For the text-containing cell, return its midpoint in [x, y] coordinate format. 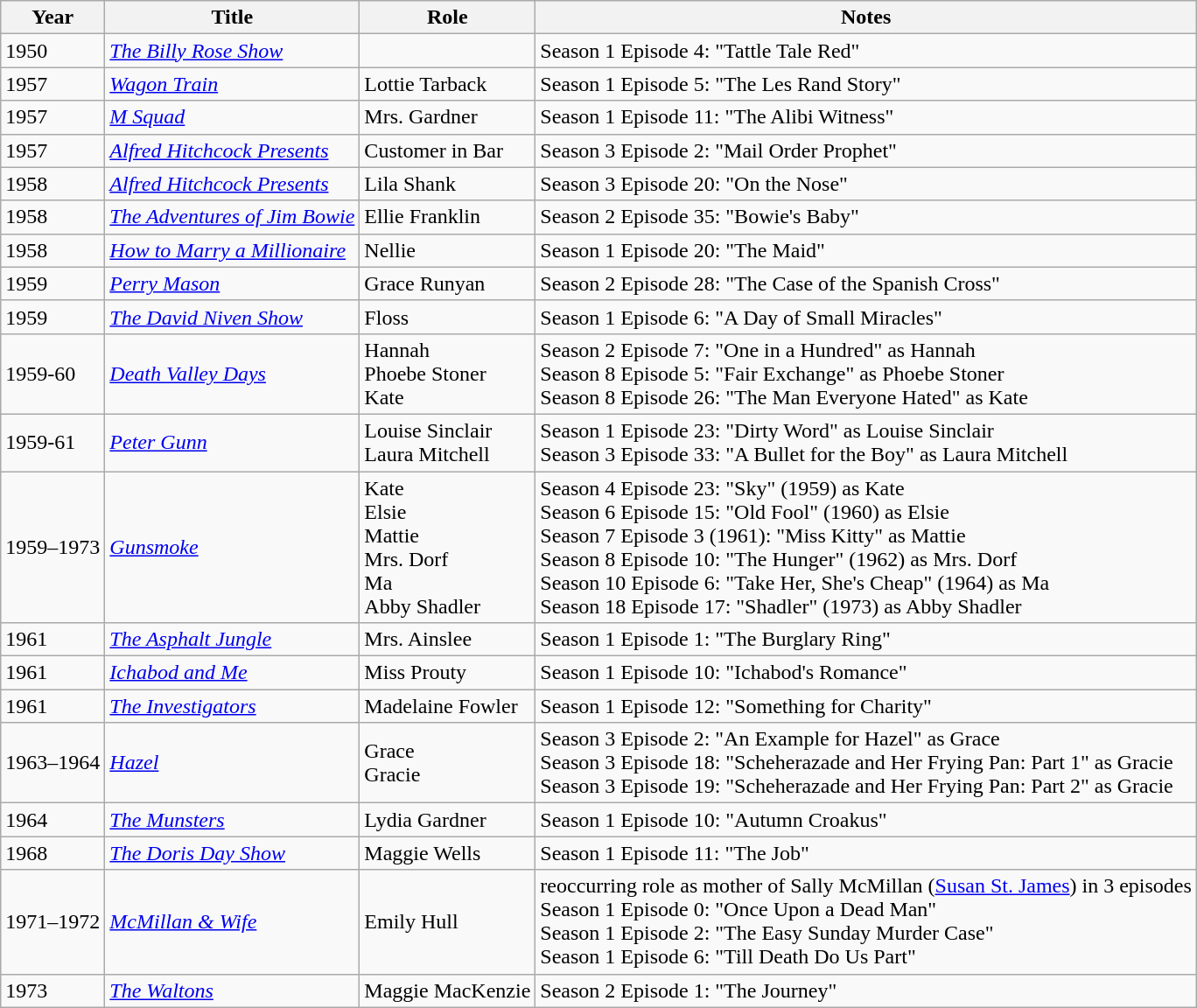
The Munsters [233, 820]
Season 1 Episode 10: "Autumn Croakus" [866, 820]
Wagon Train [233, 84]
The Waltons [233, 990]
McMillan & Wife [233, 922]
Peter Gunn [233, 443]
Season 3 Episode 20: "On the Nose" [866, 184]
Role [448, 17]
Lottie Tarback [448, 84]
1968 [52, 853]
Nellie [448, 250]
1971–1972 [52, 922]
Mrs. Ainslee [448, 640]
Mrs. Gardner [448, 117]
Ellie Franklin [448, 217]
The Doris Day Show [233, 853]
Miss Prouty [448, 673]
Season 1 Episode 10: "Ichabod's Romance" [866, 673]
Notes [866, 17]
KateElsieMattieMrs. DorfMaAbby Shadler [448, 546]
1950 [52, 51]
Season 3 Episode 2: "Mail Order Prophet" [866, 150]
Louise SinclairLaura Mitchell [448, 443]
Season 1 Episode 11: "The Alibi Witness" [866, 117]
The Investigators [233, 706]
The Asphalt Jungle [233, 640]
Lila Shank [448, 184]
Season 2 Episode 35: "Bowie's Baby" [866, 217]
Customer in Bar [448, 150]
M Squad [233, 117]
Season 2 Episode 28: "The Case of the Spanish Cross" [866, 283]
1959–1973 [52, 546]
1964 [52, 820]
Title [233, 17]
Maggie Wells [448, 853]
1973 [52, 990]
Season 1 Episode 12: "Something for Charity" [866, 706]
Madelaine Fowler [448, 706]
Season 1 Episode 23: "Dirty Word" as Louise SinclairSeason 3 Episode 33: "A Bullet for the Boy" as Laura Mitchell [866, 443]
The Billy Rose Show [233, 51]
Season 1 Episode 11: "The Job" [866, 853]
Maggie MacKenzie [448, 990]
Perry Mason [233, 283]
Ichabod and Me [233, 673]
Year [52, 17]
HannahPhoebe StonerKate [448, 374]
1963–1964 [52, 763]
Season 1 Episode 1: "The Burglary Ring" [866, 640]
Hazel [233, 763]
How to Marry a Millionaire [233, 250]
Season 1 Episode 20: "The Maid" [866, 250]
Season 1 Episode 6: "A Day of Small Miracles" [866, 317]
Gunsmoke [233, 546]
1959-61 [52, 443]
Lydia Gardner [448, 820]
Season 1 Episode 4: "Tattle Tale Red" [866, 51]
The David Niven Show [233, 317]
The Adventures of Jim Bowie [233, 217]
1959-60 [52, 374]
Season 1 Episode 5: "The Les Rand Story" [866, 84]
Season 2 Episode 1: "The Journey" [866, 990]
Emily Hull [448, 922]
Death Valley Days [233, 374]
GraceGracie [448, 763]
Floss [448, 317]
Grace Runyan [448, 283]
